Locate the cell with the specified text and output its (X, Y) center coordinate. 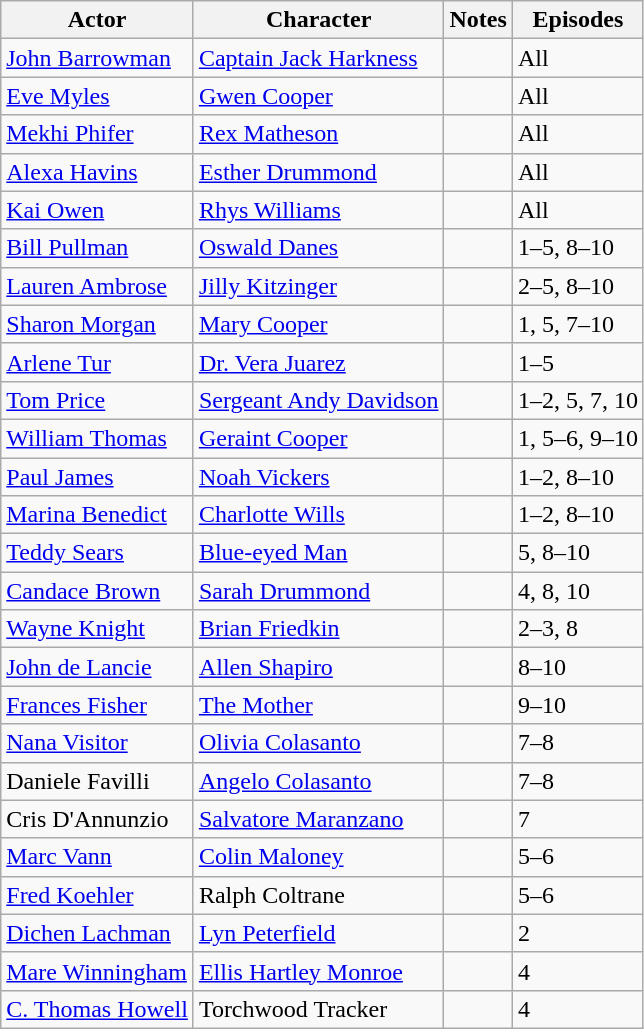
5, 8–10 (578, 553)
Rex Matheson (318, 134)
Arlene Tur (98, 362)
Blue-eyed Man (318, 553)
Sarah Drummond (318, 591)
Candace Brown (98, 591)
Angelo Colasanto (318, 781)
Torchwood Tracker (318, 1009)
Alexa Havins (98, 172)
9–10 (578, 705)
2–5, 8–10 (578, 286)
2 (578, 933)
Noah Vickers (318, 477)
Gwen Cooper (318, 96)
Dr. Vera Juarez (318, 362)
Lauren Ambrose (98, 286)
Teddy Sears (98, 553)
4, 8, 10 (578, 591)
Jilly Kitzinger (318, 286)
Fred Koehler (98, 895)
Notes (478, 20)
C. Thomas Howell (98, 1009)
Bill Pullman (98, 248)
Marc Vann (98, 857)
Brian Friedkin (318, 629)
1–5, 8–10 (578, 248)
Mare Winningham (98, 971)
William Thomas (98, 438)
Lyn Peterfield (318, 933)
8–10 (578, 667)
Allen Shapiro (318, 667)
Ralph Coltrane (318, 895)
Eve Myles (98, 96)
Salvatore Maranzano (318, 819)
Marina Benedict (98, 515)
Wayne Knight (98, 629)
1–5 (578, 362)
Cris D'Annunzio (98, 819)
Colin Maloney (318, 857)
Actor (98, 20)
Mekhi Phifer (98, 134)
John Barrowman (98, 58)
Mary Cooper (318, 324)
Episodes (578, 20)
The Mother (318, 705)
Olivia Colasanto (318, 743)
Daniele Favilli (98, 781)
7 (578, 819)
John de Lancie (98, 667)
Dichen Lachman (98, 933)
Rhys Williams (318, 210)
Character (318, 20)
Charlotte Wills (318, 515)
Ellis Hartley Monroe (318, 971)
1–2, 5, 7, 10 (578, 400)
Sergeant Andy Davidson (318, 400)
1, 5–6, 9–10 (578, 438)
1, 5, 7–10 (578, 324)
Frances Fisher (98, 705)
Tom Price (98, 400)
Paul James (98, 477)
Nana Visitor (98, 743)
Kai Owen (98, 210)
Oswald Danes (318, 248)
2–3, 8 (578, 629)
Sharon Morgan (98, 324)
Captain Jack Harkness (318, 58)
Geraint Cooper (318, 438)
Esther Drummond (318, 172)
